From the cell containing the given text, extract its center point as (x, y) coordinate. 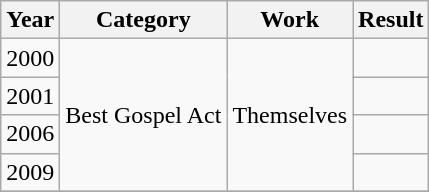
Best Gospel Act (144, 115)
Result (391, 20)
2001 (30, 96)
2009 (30, 172)
Themselves (290, 115)
2000 (30, 58)
2006 (30, 134)
Work (290, 20)
Year (30, 20)
Category (144, 20)
